Capture the cell that displays the provided text and extract its [x, y] central coordinate. 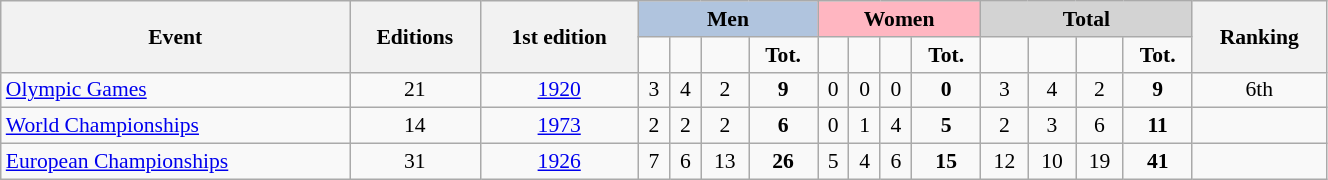
12 [1005, 162]
Women [900, 19]
Men [728, 19]
21 [415, 90]
15 [946, 162]
11 [1158, 126]
Ranking [1259, 36]
31 [415, 162]
World Championships [176, 126]
Event [176, 36]
European Championships [176, 162]
41 [1158, 162]
Total [1087, 19]
14 [415, 126]
1920 [559, 90]
13 [725, 162]
Olympic Games [176, 90]
1926 [559, 162]
1 [864, 126]
6th [1259, 90]
7 [654, 162]
Editions [415, 36]
1973 [559, 126]
26 [784, 162]
1st edition [559, 36]
19 [1100, 162]
10 [1052, 162]
